Extract the (x, y) coordinate from the center of the cell holding the provided text.  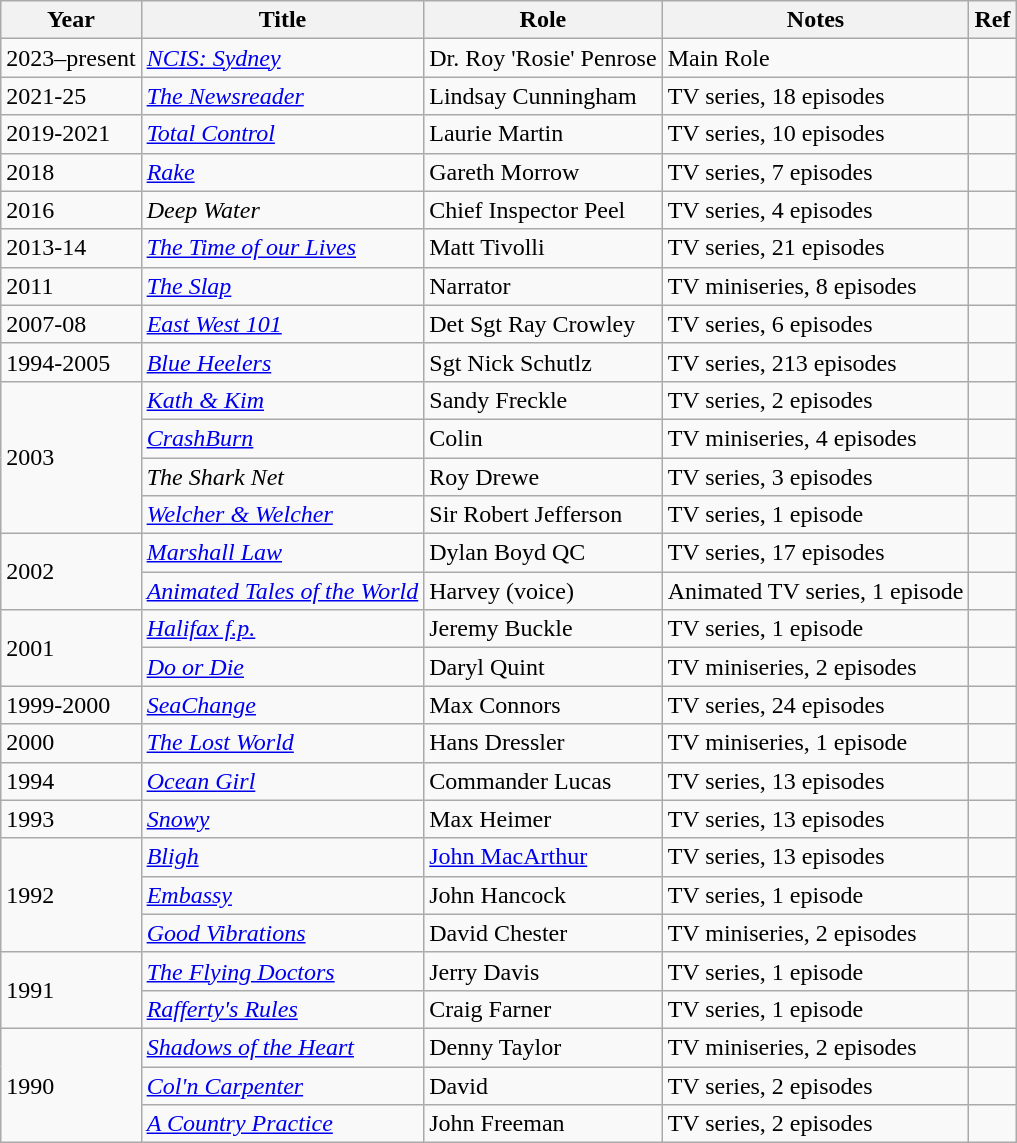
TV series, 6 episodes (816, 324)
David (543, 1085)
Lindsay Cunningham (543, 96)
TV series, 17 episodes (816, 553)
Gareth Morrow (543, 172)
2007-08 (71, 324)
2000 (71, 743)
Embassy (282, 895)
1999-2000 (71, 705)
John Freeman (543, 1124)
John Hancock (543, 895)
Dr. Roy 'Rosie' Penrose (543, 58)
Jerry Davis (543, 971)
Daryl Quint (543, 667)
Sandy Freckle (543, 400)
Welcher & Welcher (282, 515)
Harvey (voice) (543, 591)
Max Connors (543, 705)
TV series, 10 episodes (816, 134)
TV series, 7 episodes (816, 172)
TV series, 4 episodes (816, 210)
TV series, 3 episodes (816, 477)
Bligh (282, 857)
Denny Taylor (543, 1047)
The Flying Doctors (282, 971)
Sir Robert Jefferson (543, 515)
2021-25 (71, 96)
Halifax f.p. (282, 629)
2018 (71, 172)
1991 (71, 990)
TV miniseries, 4 episodes (816, 438)
Narrator (543, 286)
Max Heimer (543, 819)
1994 (71, 781)
TV series, 18 episodes (816, 96)
Title (282, 20)
2013-14 (71, 248)
Det Sgt Ray Crowley (543, 324)
CrashBurn (282, 438)
TV series, 24 episodes (816, 705)
The Time of our Lives (282, 248)
Rake (282, 172)
East West 101 (282, 324)
Jeremy Buckle (543, 629)
NCIS: Sydney (282, 58)
TV miniseries, 1 episode (816, 743)
TV series, 213 episodes (816, 362)
Snowy (282, 819)
1994-2005 (71, 362)
2019-2021 (71, 134)
Craig Farner (543, 1009)
1993 (71, 819)
1992 (71, 895)
Do or Die (282, 667)
1990 (71, 1085)
2003 (71, 457)
Ocean Girl (282, 781)
Laurie Martin (543, 134)
David Chester (543, 933)
Hans Dressler (543, 743)
A Country Practice (282, 1124)
Kath & Kim (282, 400)
The Lost World (282, 743)
John MacArthur (543, 857)
Col'n Carpenter (282, 1085)
Sgt Nick Schutlz (543, 362)
Shadows of the Heart (282, 1047)
2011 (71, 286)
The Shark Net (282, 477)
TV series, 21 episodes (816, 248)
Ref (992, 20)
TV miniseries, 8 episodes (816, 286)
Good Vibrations (282, 933)
Role (543, 20)
Commander Lucas (543, 781)
The Slap (282, 286)
Marshall Law (282, 553)
Deep Water (282, 210)
Rafferty's Rules (282, 1009)
Dylan Boyd QC (543, 553)
SeaChange (282, 705)
Main Role (816, 58)
2002 (71, 572)
Animated Tales of the World (282, 591)
Notes (816, 20)
Roy Drewe (543, 477)
Matt Tivolli (543, 248)
2016 (71, 210)
Chief Inspector Peel (543, 210)
Year (71, 20)
Animated TV series, 1 episode (816, 591)
2023–present (71, 58)
The Newsreader (282, 96)
Total Control (282, 134)
2001 (71, 648)
Blue Heelers (282, 362)
Colin (543, 438)
